Provide the [X, Y] coordinate of the cell's center where the given text is located.  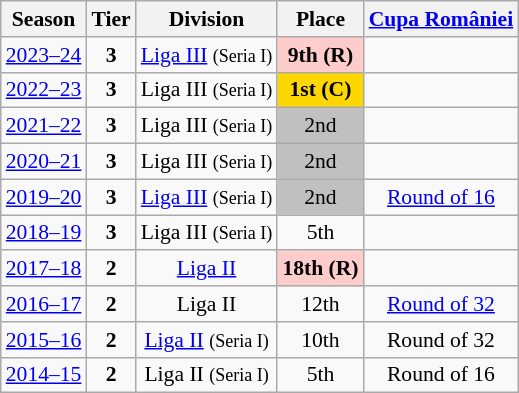
2014–15 [44, 375]
10th [320, 340]
2016–17 [44, 304]
9th (R) [320, 55]
2017–18 [44, 269]
2015–16 [44, 340]
12th [320, 304]
18th (R) [320, 269]
2019–20 [44, 197]
Division [207, 19]
2023–24 [44, 55]
Place [320, 19]
1st (C) [320, 90]
2021–22 [44, 126]
Season [44, 19]
2022–23 [44, 90]
Tier [110, 19]
Cupa României [442, 19]
2020–21 [44, 162]
2018–19 [44, 233]
